Determine the (X, Y) coordinate at the center of the cell enclosing the given text.  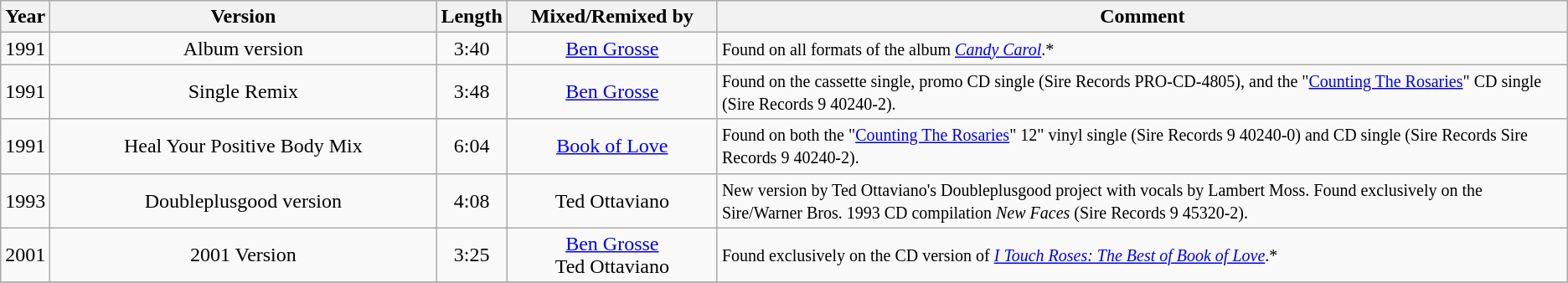
2001 (25, 255)
3:25 (472, 255)
Doubleplusgood version (243, 201)
2001 Version (243, 255)
3:40 (472, 49)
Album version (243, 49)
Year (25, 17)
Found on both the "Counting The Rosaries" 12" vinyl single (Sire Records 9 40240-0) and CD single (Sire Records Sire Records 9 40240-2). (1142, 146)
Ben GrosseTed Ottaviano (611, 255)
6:04 (472, 146)
Found exclusively on the CD version of I Touch Roses: The Best of Book of Love.* (1142, 255)
3:48 (472, 92)
Single Remix (243, 92)
Book of Love (611, 146)
Length (472, 17)
Found on the cassette single, promo CD single (Sire Records PRO-CD-4805), and the "Counting The Rosaries" CD single (Sire Records 9 40240-2). (1142, 92)
4:08 (472, 201)
Version (243, 17)
Heal Your Positive Body Mix (243, 146)
Ted Ottaviano (611, 201)
1993 (25, 201)
Found on all formats of the album Candy Carol.* (1142, 49)
Comment (1142, 17)
Mixed/Remixed by (611, 17)
